Search for the cell housing the specified text and yield its (x, y) center coordinate. 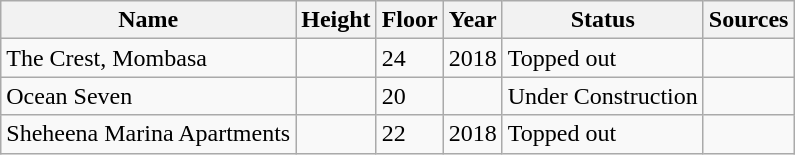
Year (472, 20)
Under Construction (602, 96)
Ocean Seven (148, 96)
Status (602, 20)
20 (410, 96)
Floor (410, 20)
22 (410, 134)
Name (148, 20)
Sheheena Marina Apartments (148, 134)
24 (410, 58)
Sources (748, 20)
The Crest, Mombasa (148, 58)
Height (336, 20)
